Capture the cell that displays the provided text and extract its [x, y] central coordinate. 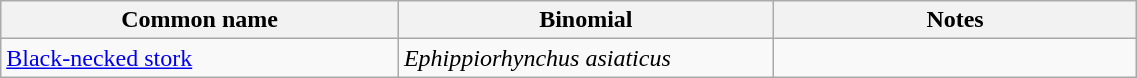
Common name [200, 20]
Notes [955, 20]
Black-necked stork [200, 58]
Binomial [586, 20]
Ephippiorhynchus asiaticus [586, 58]
